Return the (X, Y) coordinate for the center point of the cell that contains the specified text.  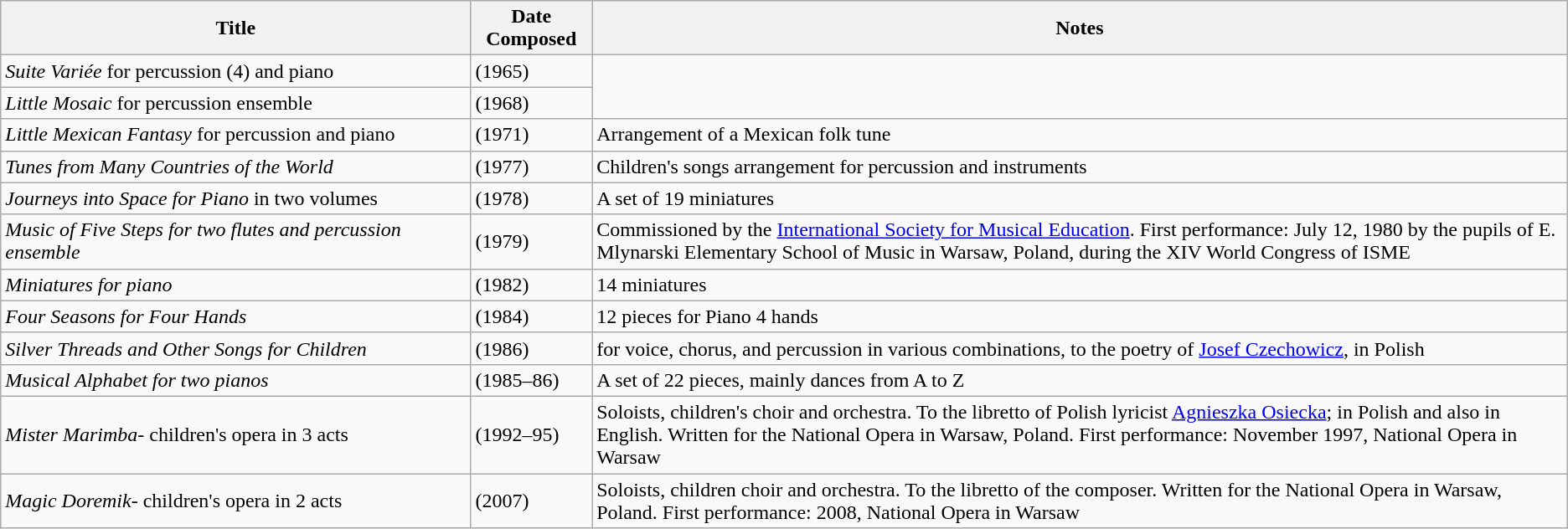
Musical Alphabet for two pianos (236, 380)
Magic Doremik- children's opera in 2 acts (236, 501)
Little Mexican Fantasy for percussion and piano (236, 135)
(1977) (531, 167)
Arrangement of a Mexican folk tune (1081, 135)
Journeys into Space for Piano in two volumes (236, 198)
Notes (1081, 28)
(1982) (531, 285)
Four Seasons for Four Hands (236, 316)
Title (236, 28)
Little Mosaic for percussion ensemble (236, 103)
Tunes from Many Countries of the World (236, 167)
(1985–86) (531, 380)
12 pieces for Piano 4 hands (1081, 316)
(1978) (531, 198)
Silver Threads and Other Songs for Children (236, 348)
(1968) (531, 103)
(1992–95) (531, 434)
A set of 22 pieces, mainly dances from A to Z (1081, 380)
(1971) (531, 135)
(2007) (531, 501)
Miniatures for piano (236, 285)
Suite Variée for percussion (4) and piano (236, 71)
Music of Five Steps for two flutes and percussion ensemble (236, 241)
Children's songs arrangement for percussion and instruments (1081, 167)
(1965) (531, 71)
A set of 19 miniatures (1081, 198)
Date Composed (531, 28)
for voice, chorus, and percussion in various combinations, to the poetry of Josef Czechowicz, in Polish (1081, 348)
14 miniatures (1081, 285)
(1986) (531, 348)
(1984) (531, 316)
Mister Marimba- children's opera in 3 acts (236, 434)
(1979) (531, 241)
